Return [x, y] of the center of cell containing provided text 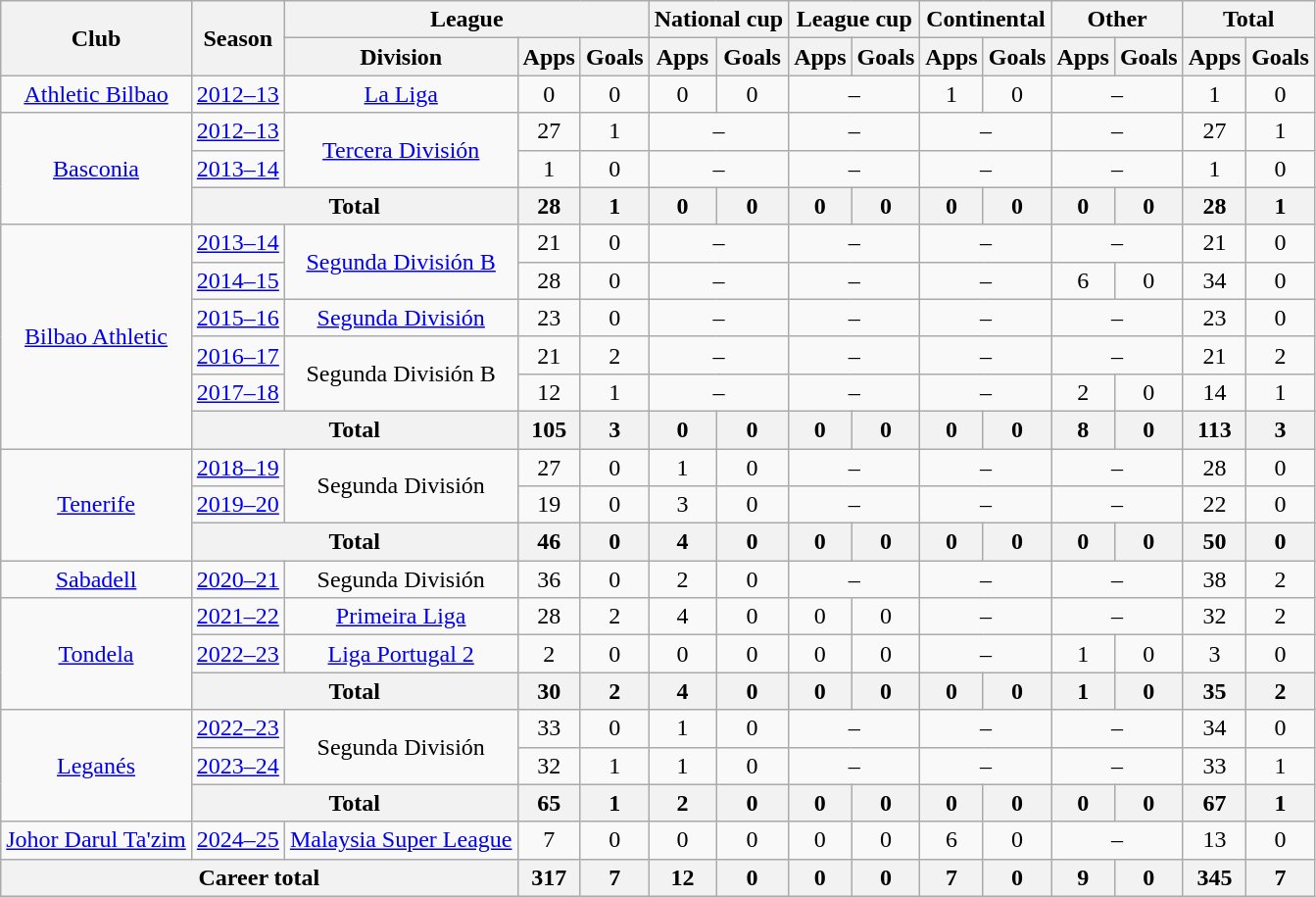
Tondela [96, 654]
36 [549, 579]
Tenerife [96, 505]
Division [401, 57]
Continental [986, 20]
22 [1214, 505]
105 [549, 429]
30 [549, 691]
Bilbao Athletic [96, 336]
Malaysia Super League [401, 840]
2023–24 [237, 766]
Sabadell [96, 579]
Athletic Bilbao [96, 94]
Other [1117, 20]
Primeira Liga [401, 617]
38 [1214, 579]
La Liga [401, 94]
Season [237, 38]
9 [1083, 877]
2017–18 [237, 392]
Club [96, 38]
League cup [854, 20]
14 [1214, 392]
2015–16 [237, 318]
National cup [718, 20]
2019–20 [237, 505]
35 [1214, 691]
2024–25 [237, 840]
50 [1214, 542]
65 [549, 803]
345 [1214, 877]
Career total [259, 877]
317 [549, 877]
13 [1214, 840]
League [466, 20]
Liga Portugal 2 [401, 654]
Basconia [96, 169]
2018–19 [237, 468]
Tercera División [401, 150]
67 [1214, 803]
2021–22 [237, 617]
Leganés [96, 766]
19 [549, 505]
2016–17 [237, 355]
46 [549, 542]
113 [1214, 429]
Johor Darul Ta'zim [96, 840]
8 [1083, 429]
2020–21 [237, 579]
2014–15 [237, 280]
